Output the [X, Y] coordinate of the center of the cell containing the given text.  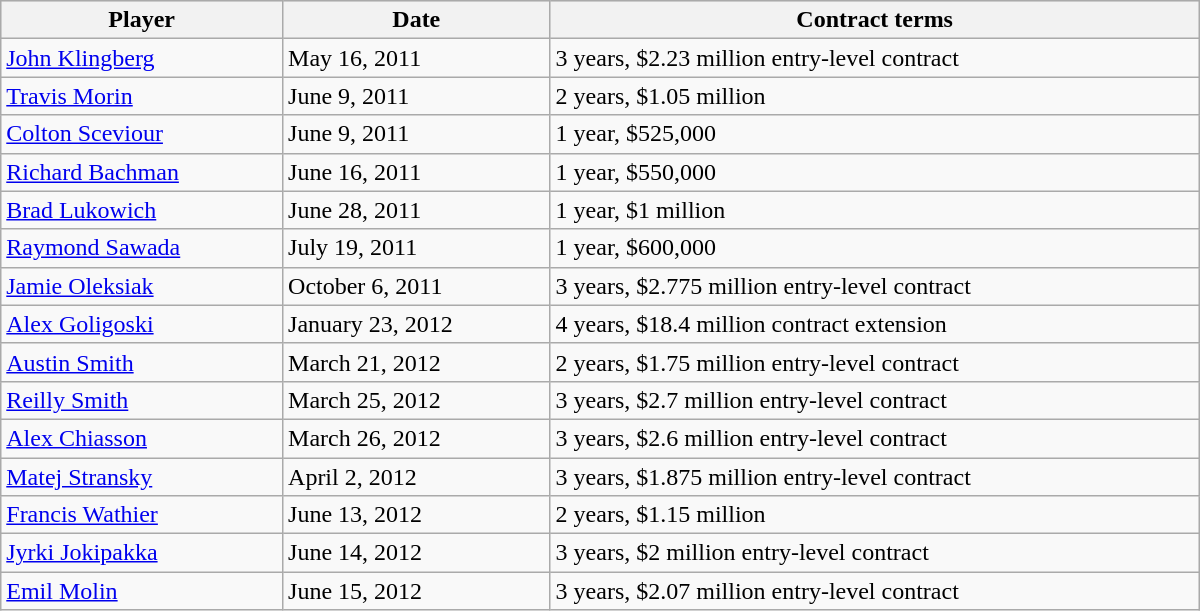
3 years, $2.23 million entry-level contract [874, 58]
1 year, $600,000 [874, 248]
March 21, 2012 [417, 362]
3 years, $2.07 million entry-level contract [874, 591]
Matej Stransky [142, 477]
Colton Sceviour [142, 134]
1 year, $1 million [874, 210]
John Klingberg [142, 58]
2 years, $1.15 million [874, 515]
June 14, 2012 [417, 553]
June 15, 2012 [417, 591]
2 years, $1.75 million entry-level contract [874, 362]
Francis Wathier [142, 515]
3 years, $2 million entry-level contract [874, 553]
3 years, $1.875 million entry-level contract [874, 477]
2 years, $1.05 million [874, 96]
Date [417, 20]
May 16, 2011 [417, 58]
April 2, 2012 [417, 477]
3 years, $2.6 million entry-level contract [874, 438]
1 year, $525,000 [874, 134]
Raymond Sawada [142, 248]
Player [142, 20]
3 years, $2.7 million entry-level contract [874, 400]
July 19, 2011 [417, 248]
June 28, 2011 [417, 210]
January 23, 2012 [417, 324]
March 25, 2012 [417, 400]
Jamie Oleksiak [142, 286]
June 16, 2011 [417, 172]
Austin Smith [142, 362]
1 year, $550,000 [874, 172]
Reilly Smith [142, 400]
Travis Morin [142, 96]
3 years, $2.775 million entry-level contract [874, 286]
Contract terms [874, 20]
Alex Goligoski [142, 324]
Brad Lukowich [142, 210]
Jyrki Jokipakka [142, 553]
March 26, 2012 [417, 438]
Emil Molin [142, 591]
October 6, 2011 [417, 286]
June 13, 2012 [417, 515]
Alex Chiasson [142, 438]
Richard Bachman [142, 172]
4 years, $18.4 million contract extension [874, 324]
